Provide the (X, Y) coordinate of the cell's center where the given text is located.  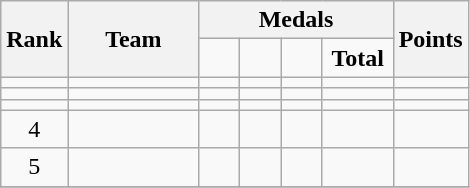
Rank (34, 39)
5 (34, 167)
4 (34, 129)
Points (430, 39)
Medals (296, 20)
Team (134, 39)
Total (358, 58)
